Return the (X, Y) coordinate for the center point of the cell that contains the specified text.  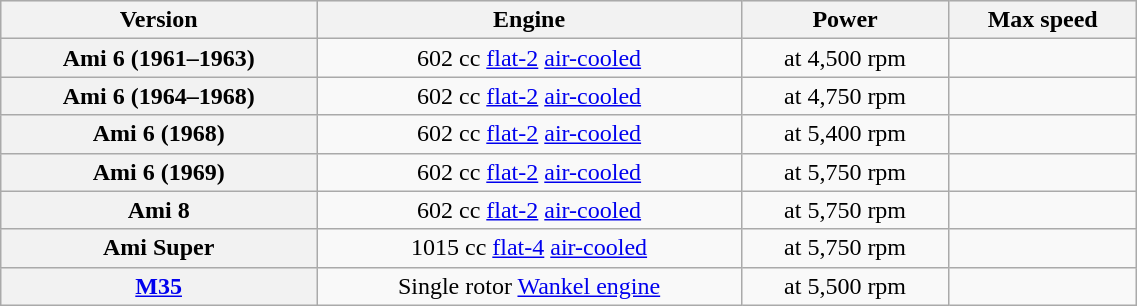
at 5,500 rpm (846, 286)
1015 cc flat-4 air-cooled (530, 248)
Max speed (1043, 20)
M35 (159, 286)
Single rotor Wankel engine (530, 286)
Ami 6 (1964–1968) (159, 96)
Ami 6 (1968) (159, 134)
Ami 6 (1961–1963) (159, 58)
Ami 8 (159, 210)
Ami 6 (1969) (159, 172)
at 4,750 rpm (846, 96)
Engine (530, 20)
Power (846, 20)
Version (159, 20)
at 5,400 rpm (846, 134)
Ami Super (159, 248)
at 4,500 rpm (846, 58)
